Extract the [X, Y] coordinate from the center of the cell holding the provided text.  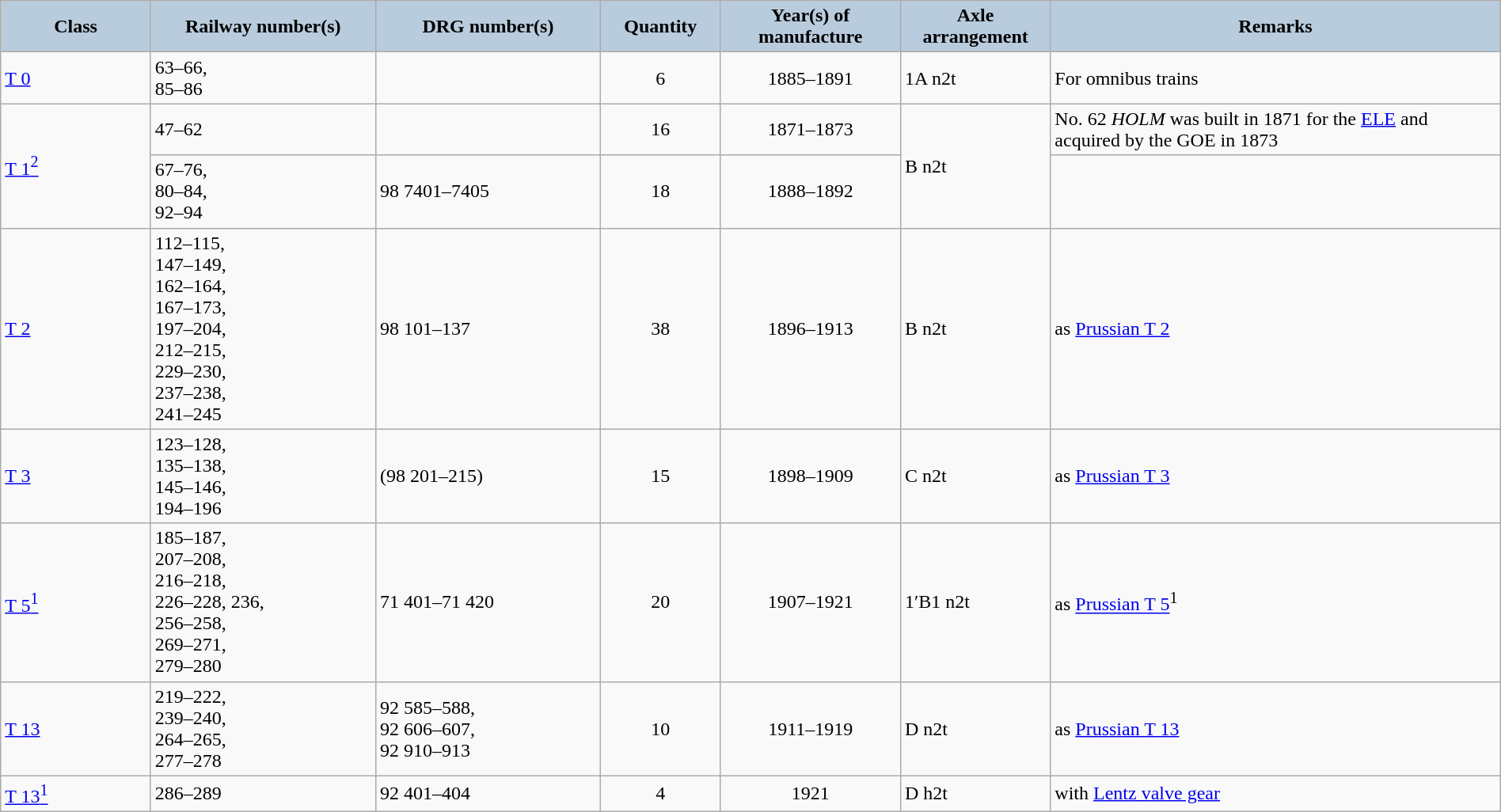
98 7401–7405 [488, 192]
1888–1892 [811, 192]
18 [661, 192]
Class [76, 27]
Axle arrangement [975, 27]
1′B1 n2t [975, 602]
as Prussian T 2 [1275, 328]
Quantity [661, 27]
as Prussian T 13 [1275, 728]
15 [661, 476]
98 101–137 [488, 328]
20 [661, 602]
1911–1919 [811, 728]
1921 [811, 793]
219–222, 239–240, 264–265, 277–278 [263, 728]
1885–1891 [811, 78]
Remarks [1275, 27]
10 [661, 728]
63–66, 85–86 [263, 78]
T 51 [76, 602]
1898–1909 [811, 476]
1871–1873 [811, 130]
1A n2t [975, 78]
6 [661, 78]
(98 201–215) [488, 476]
as Prussian T 3 [1275, 476]
112–115, 147–149, 162–164, 167–173, 197–204, 212–215, 229–230, 237–238, 241–245 [263, 328]
1896–1913 [811, 328]
T 3 [76, 476]
4 [661, 793]
16 [661, 130]
D n2t [975, 728]
71 401–71 420 [488, 602]
For omnibus trains [1275, 78]
38 [661, 328]
Year(s) of manufacture [811, 27]
with Lentz valve gear [1275, 793]
T 13 [76, 728]
T 131 [76, 793]
185–187, 207–208, 216–218, 226–228, 236, 256–258, 269–271, 279–280 [263, 602]
T 0 [76, 78]
92 585–588, 92 606–607, 92 910–913 [488, 728]
C n2t [975, 476]
No. 62 HOLM was built in 1871 for the ELE and acquired by the GOE in 1873 [1275, 130]
as Prussian T 51 [1275, 602]
92 401–404 [488, 793]
D h2t [975, 793]
123–128, 135–138, 145–146, 194–196 [263, 476]
47–62 [263, 130]
T 2 [76, 328]
1907–1921 [811, 602]
Railway number(s) [263, 27]
286–289 [263, 793]
T 12 [76, 166]
DRG number(s) [488, 27]
67–76, 80–84, 92–94 [263, 192]
